Return the [X, Y] coordinate for the center point of the cell that contains the specified text.  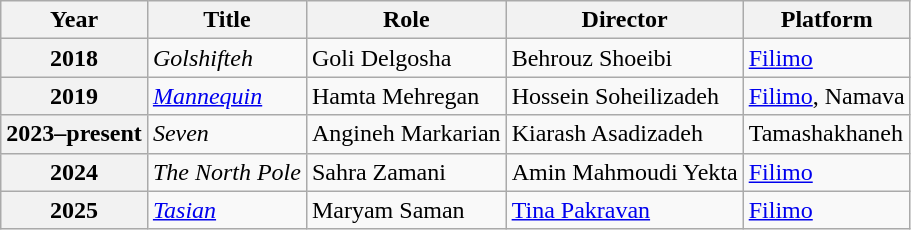
Tina Pakravan [624, 210]
Goli Delgosha [406, 58]
Tamashakhaneh [826, 134]
Seven [226, 134]
The North Pole [226, 172]
2023–present [74, 134]
2019 [74, 96]
Behrouz Shoeibi [624, 58]
Role [406, 20]
Filimo, Namava [826, 96]
Hossein Soheilizadeh [624, 96]
2018 [74, 58]
Director [624, 20]
Hamta Mehregan [406, 96]
Amin Mahmoudi Yekta [624, 172]
Platform [826, 20]
Mannequin [226, 96]
Year [74, 20]
Maryam Saman [406, 210]
Title [226, 20]
Kiarash Asadizadeh [624, 134]
2024 [74, 172]
Golshifteh [226, 58]
2025 [74, 210]
Tasian [226, 210]
Angineh Markarian [406, 134]
Sahra Zamani [406, 172]
